Identify which cell holds the provided text, then report its (x, y) central coordinate. 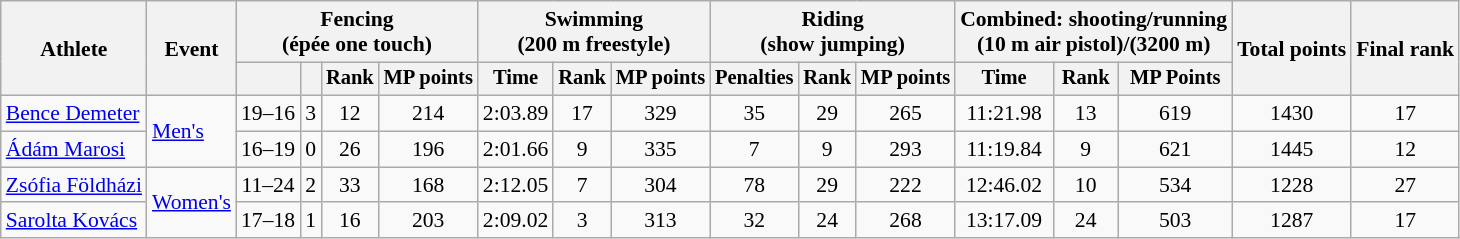
19–16 (268, 114)
17–18 (268, 221)
222 (906, 185)
Penalties (754, 79)
Combined: shooting/running(10 m air pistol)/(3200 m) (1094, 32)
214 (428, 114)
2 (310, 185)
2:12.05 (516, 185)
329 (660, 114)
Fencing(épée one touch) (357, 32)
35 (754, 114)
16–19 (268, 150)
2:03.89 (516, 114)
13 (1086, 114)
Men's (192, 132)
1445 (1292, 150)
Sarolta Kovács (74, 221)
313 (660, 221)
12:46.02 (1004, 185)
0 (310, 150)
2:01.66 (516, 150)
33 (350, 185)
268 (906, 221)
1430 (1292, 114)
Athlete (74, 48)
Ádám Marosi (74, 150)
619 (1175, 114)
27 (1405, 185)
11:21.98 (1004, 114)
11–24 (268, 185)
16 (350, 221)
Women's (192, 202)
Riding(show jumping) (832, 32)
168 (428, 185)
Bence Demeter (74, 114)
26 (350, 150)
265 (906, 114)
503 (1175, 221)
Zsófia Földházi (74, 185)
1287 (1292, 221)
32 (754, 221)
MP Points (1175, 79)
621 (1175, 150)
Final rank (1405, 48)
2:09.02 (516, 221)
534 (1175, 185)
Total points (1292, 48)
304 (660, 185)
13:17.09 (1004, 221)
293 (906, 150)
335 (660, 150)
1 (310, 221)
Event (192, 48)
10 (1086, 185)
196 (428, 150)
1228 (1292, 185)
11:19.84 (1004, 150)
78 (754, 185)
203 (428, 221)
Swimming(200 m freestyle) (594, 32)
